Scan for the cell matching the given text and deliver its [X, Y] coordinate at center. 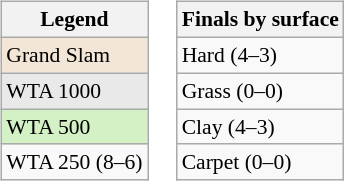
WTA 250 (8–6) [74, 162]
Finals by surface [260, 20]
Grass (0–0) [260, 91]
Hard (4–3) [260, 55]
Legend [74, 20]
Grand Slam [74, 55]
WTA 1000 [74, 91]
WTA 500 [74, 127]
Clay (4–3) [260, 127]
Carpet (0–0) [260, 162]
